Search for the cell housing the specified text and yield its (X, Y) center coordinate. 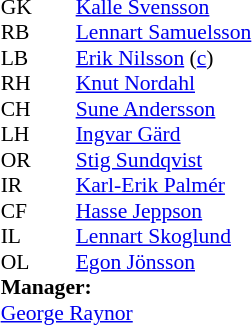
Manager: (126, 287)
Lennart Skoglund (164, 237)
IL (20, 237)
CH (20, 109)
OR (20, 160)
IR (20, 185)
Sune Andersson (164, 109)
Lennart Samuelsson (164, 33)
LH (20, 135)
Knut Nordahl (164, 83)
Karl-Erik Palmér (164, 185)
Ingvar Gärd (164, 135)
Erik Nilsson (c) (164, 58)
Stig Sundqvist (164, 160)
LB (20, 58)
OL (20, 262)
Egon Jönsson (164, 262)
RB (20, 33)
Hasse Jeppson (164, 211)
CF (20, 211)
RH (20, 83)
